Identify which cell holds the provided text, then report its [X, Y] central coordinate. 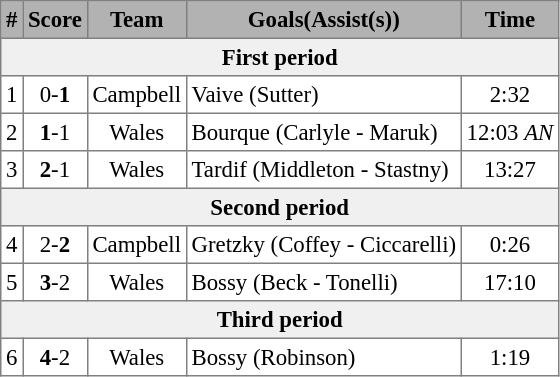
Gretzky (Coffey - Ciccarelli) [324, 245]
First period [280, 57]
3 [12, 170]
Second period [280, 207]
1:19 [510, 357]
1 [12, 95]
Goals(Assist(s)) [324, 20]
Vaive (Sutter) [324, 95]
4 [12, 245]
Bourque (Carlyle - Maruk) [324, 132]
# [12, 20]
Tardif (Middleton - Stastny) [324, 170]
17:10 [510, 282]
13:27 [510, 170]
0:26 [510, 245]
0-1 [55, 95]
1-1 [55, 132]
Team [136, 20]
5 [12, 282]
Score [55, 20]
4-2 [55, 357]
2 [12, 132]
Third period [280, 320]
6 [12, 357]
Bossy (Robinson) [324, 357]
2-1 [55, 170]
3-2 [55, 282]
Time [510, 20]
Bossy (Beck - Tonelli) [324, 282]
2:32 [510, 95]
2-2 [55, 245]
12:03 AN [510, 132]
